Search for the cell housing the specified text and yield its (x, y) center coordinate. 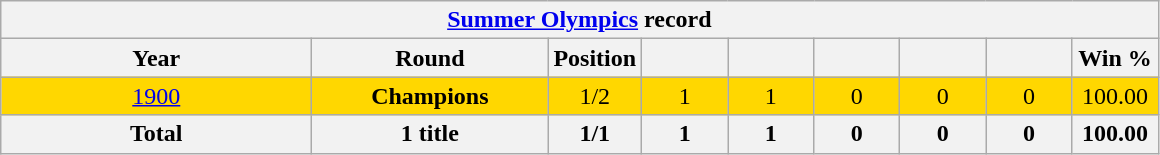
Champions (430, 96)
Summer Olympics record (580, 20)
Year (156, 58)
1/1 (595, 134)
1 title (430, 134)
Win % (1115, 58)
Total (156, 134)
1900 (156, 96)
Round (430, 58)
1/2 (595, 96)
Position (595, 58)
